Locate the cell with the specified text and output its [X, Y] center coordinate. 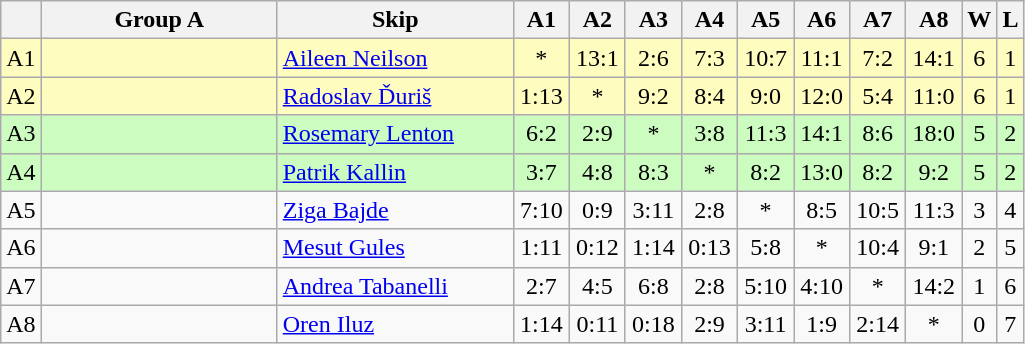
7:2 [878, 58]
3 [980, 210]
6:2 [541, 134]
4 [1010, 210]
11:1 [822, 58]
W [980, 20]
1:9 [822, 324]
9:0 [766, 96]
Patrik Kallin [395, 172]
10:4 [878, 248]
7:3 [709, 58]
0:18 [653, 324]
Radoslav Ďuriš [395, 96]
11:0 [934, 96]
Oren Iluz [395, 324]
6:8 [653, 286]
Andrea Tabanelli [395, 286]
Mesut Gules [395, 248]
5:10 [766, 286]
2:6 [653, 58]
Ziga Bajde [395, 210]
0:11 [597, 324]
0:12 [597, 248]
Skip [395, 20]
4:10 [822, 286]
7:10 [541, 210]
2:14 [878, 324]
0:13 [709, 248]
18:0 [934, 134]
3:7 [541, 172]
0:9 [597, 210]
10:5 [878, 210]
10:7 [766, 58]
8:4 [709, 96]
8:3 [653, 172]
8:6 [878, 134]
12:0 [822, 96]
1:11 [541, 248]
Group A [159, 20]
4:5 [597, 286]
4:8 [597, 172]
L [1010, 20]
13:1 [597, 58]
Rosemary Lenton [395, 134]
13:0 [822, 172]
5:4 [878, 96]
7 [1010, 324]
Aileen Neilson [395, 58]
5:8 [766, 248]
14:2 [934, 286]
0 [980, 324]
9:1 [934, 248]
2:7 [541, 286]
8:5 [822, 210]
3:8 [709, 134]
1:13 [541, 96]
